For the text-containing cell, return its midpoint in (x, y) coordinate format. 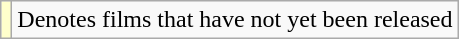
Denotes films that have not yet been released (235, 20)
